Determine the (x, y) coordinate at the center of the cell enclosing the given text.  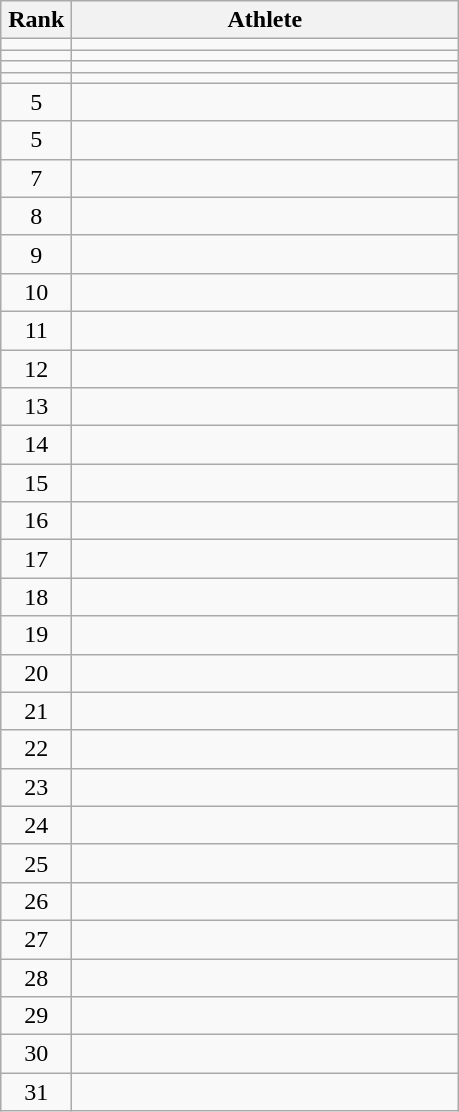
26 (36, 901)
20 (36, 673)
14 (36, 445)
7 (36, 178)
21 (36, 711)
Athlete (265, 20)
12 (36, 369)
17 (36, 559)
10 (36, 292)
31 (36, 1092)
9 (36, 254)
22 (36, 749)
13 (36, 407)
30 (36, 1054)
16 (36, 521)
29 (36, 1016)
28 (36, 977)
15 (36, 483)
18 (36, 597)
23 (36, 787)
19 (36, 635)
Rank (36, 20)
11 (36, 330)
27 (36, 939)
8 (36, 216)
25 (36, 863)
24 (36, 825)
